Provide the (X, Y) coordinate of the cell's center where the given text is located.  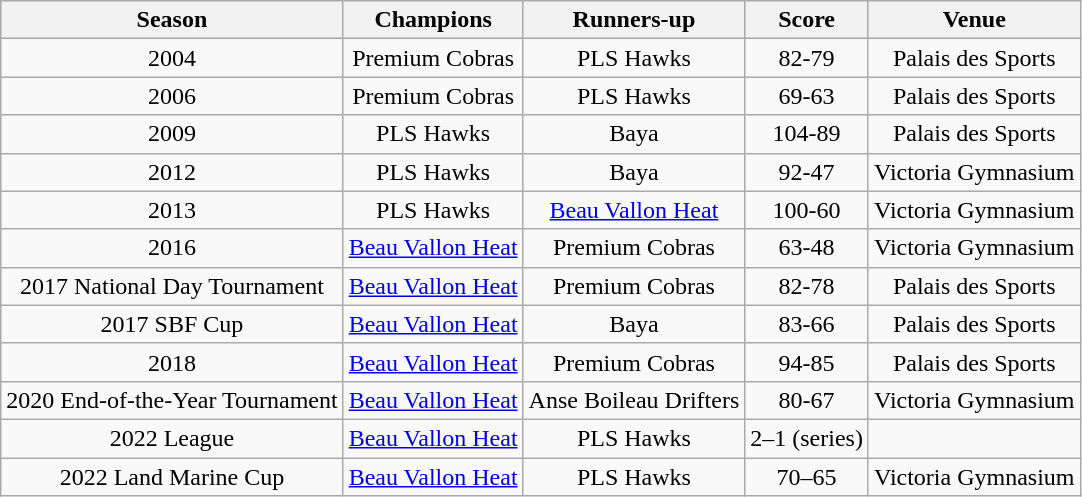
Champions (433, 20)
2022 League (172, 438)
92-47 (807, 172)
69-63 (807, 96)
2–1 (series) (807, 438)
94-85 (807, 362)
2004 (172, 58)
Runners-up (634, 20)
80-67 (807, 400)
Season (172, 20)
2017 National Day Tournament (172, 286)
Score (807, 20)
2012 (172, 172)
104-89 (807, 134)
2020 End-of-the-Year Tournament (172, 400)
2009 (172, 134)
82-79 (807, 58)
70–65 (807, 477)
100-60 (807, 210)
2016 (172, 248)
83-66 (807, 324)
Venue (974, 20)
2022 Land Marine Cup (172, 477)
2006 (172, 96)
82-78 (807, 286)
2017 SBF Cup (172, 324)
2013 (172, 210)
63-48 (807, 248)
2018 (172, 362)
Anse Boileau Drifters (634, 400)
